Identify which cell holds the provided text, then report its (x, y) central coordinate. 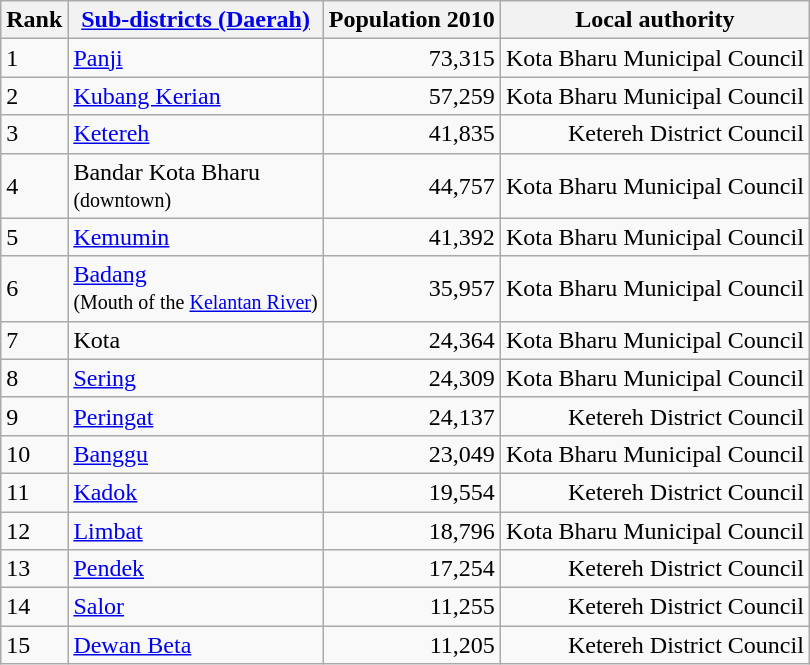
11,255 (412, 607)
19,554 (412, 492)
24,137 (412, 416)
Kemumin (196, 237)
73,315 (412, 58)
6 (34, 288)
10 (34, 454)
57,259 (412, 96)
8 (34, 378)
Salor (196, 607)
14 (34, 607)
Limbat (196, 531)
Badang (Mouth of the Kelantan River) (196, 288)
23,049 (412, 454)
Population 2010 (412, 20)
24,364 (412, 340)
Rank (34, 20)
41,835 (412, 134)
44,757 (412, 186)
Peringat (196, 416)
1 (34, 58)
Sering (196, 378)
Kubang Kerian (196, 96)
3 (34, 134)
13 (34, 569)
Bandar Kota Bharu (downtown) (196, 186)
7 (34, 340)
12 (34, 531)
24,309 (412, 378)
17,254 (412, 569)
Sub-districts (Daerah) (196, 20)
41,392 (412, 237)
11,205 (412, 645)
15 (34, 645)
Pendek (196, 569)
11 (34, 492)
2 (34, 96)
Local authority (654, 20)
Dewan Beta (196, 645)
5 (34, 237)
35,957 (412, 288)
Kadok (196, 492)
Panji (196, 58)
Ketereh (196, 134)
Banggu (196, 454)
9 (34, 416)
Kota (196, 340)
18,796 (412, 531)
4 (34, 186)
